Search for the cell housing the specified text and yield its (X, Y) center coordinate. 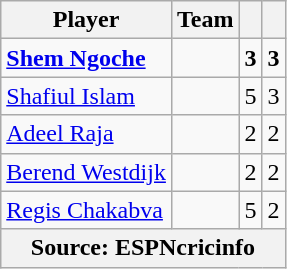
Berend Westdijk (86, 172)
Shafiul Islam (86, 96)
Team (205, 20)
Adeel Raja (86, 134)
Shem Ngoche (86, 58)
Regis Chakabva (86, 210)
Player (86, 20)
Source: ESPNcricinfo (143, 248)
